Search for the cell housing the specified text and yield its (X, Y) center coordinate. 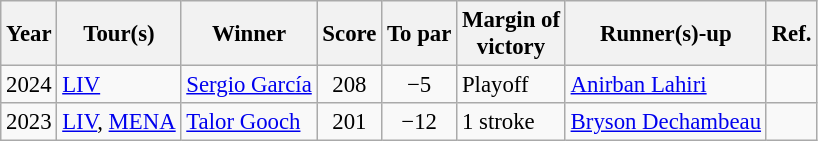
Sergio García (249, 85)
Ref. (791, 34)
Bryson Dechambeau (666, 122)
201 (350, 122)
−12 (420, 122)
Year (29, 34)
Winner (249, 34)
Tour(s) (119, 34)
−5 (420, 85)
208 (350, 85)
LIV, MENA (119, 122)
2023 (29, 122)
Score (350, 34)
Anirban Lahiri (666, 85)
LIV (119, 85)
Playoff (512, 85)
1 stroke (512, 122)
Talor Gooch (249, 122)
Runner(s)-up (666, 34)
Margin ofvictory (512, 34)
To par (420, 34)
2024 (29, 85)
